Output the (x, y) coordinate of the center of the cell containing the given text.  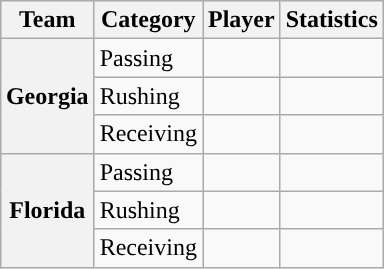
Category (148, 20)
Team (47, 20)
Georgia (47, 96)
Statistics (332, 20)
Florida (47, 210)
Player (241, 20)
